Pinpoint the cell where the given text exists, returning its [X, Y] midpoint coordinate. 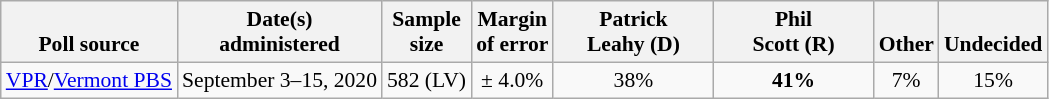
Samplesize [426, 32]
Marginof error [512, 32]
15% [993, 80]
Poll source [89, 32]
± 4.0% [512, 80]
7% [906, 80]
41% [793, 80]
PatrickLeahy (D) [633, 32]
582 (LV) [426, 80]
September 3–15, 2020 [280, 80]
VPR/Vermont PBS [89, 80]
Undecided [993, 32]
Other [906, 32]
38% [633, 80]
PhilScott (R) [793, 32]
Date(s)administered [280, 32]
